From the cell containing the given text, extract its center point as (X, Y) coordinate. 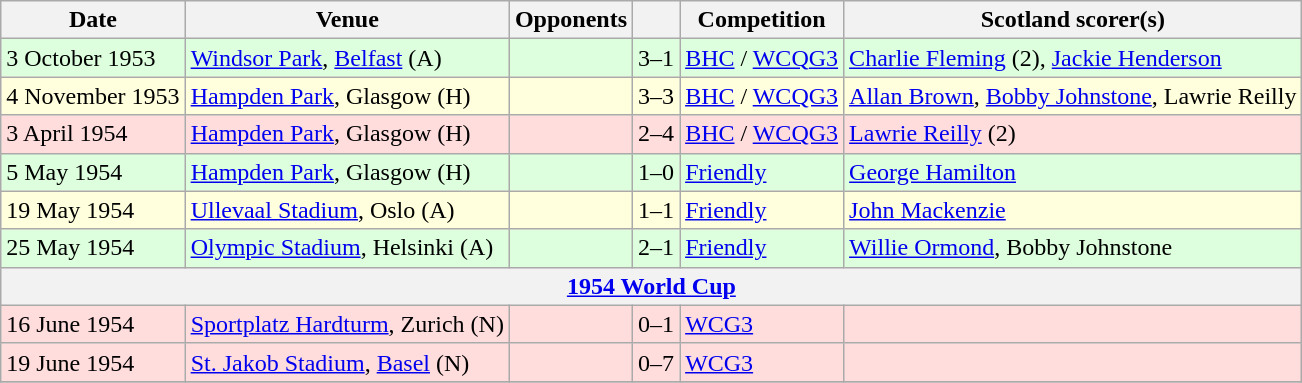
Ullevaal Stadium, Oslo (A) (347, 210)
0–7 (656, 362)
1954 World Cup (652, 286)
1–0 (656, 172)
Olympic Stadium, Helsinki (A) (347, 248)
16 June 1954 (93, 324)
Charlie Fleming (2), Jackie Henderson (1073, 58)
George Hamilton (1073, 172)
Scotland scorer(s) (1073, 20)
25 May 1954 (93, 248)
2–1 (656, 248)
Windsor Park, Belfast (A) (347, 58)
Lawrie Reilly (2) (1073, 134)
St. Jakob Stadium, Basel (N) (347, 362)
Allan Brown, Bobby Johnstone, Lawrie Reilly (1073, 96)
5 May 1954 (93, 172)
Sportplatz Hardturm, Zurich (N) (347, 324)
Opponents (570, 20)
4 November 1953 (93, 96)
19 June 1954 (93, 362)
Venue (347, 20)
0–1 (656, 324)
3–3 (656, 96)
Willie Ormond, Bobby Johnstone (1073, 248)
1–1 (656, 210)
3 October 1953 (93, 58)
Date (93, 20)
19 May 1954 (93, 210)
3 April 1954 (93, 134)
John Mackenzie (1073, 210)
3–1 (656, 58)
2–4 (656, 134)
Competition (762, 20)
